Locate the cell with the specified text and output its (X, Y) center coordinate. 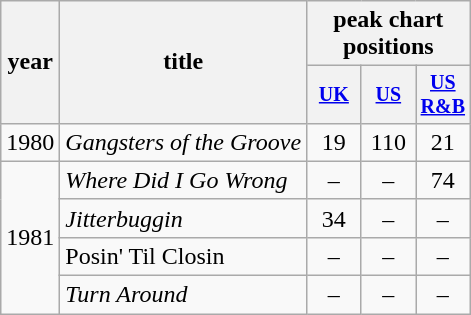
Turn Around (184, 295)
21 (443, 142)
title (184, 62)
UK (334, 94)
Posin' Til Closin (184, 256)
US (388, 94)
34 (334, 218)
74 (443, 180)
Gangsters of the Groove (184, 142)
1980 (30, 142)
USR&B (443, 94)
1981 (30, 237)
Where Did I Go Wrong (184, 180)
year (30, 62)
19 (334, 142)
110 (388, 142)
Jitterbuggin (184, 218)
peak chartpositions (388, 34)
